Locate the cell with the specified text and output its (X, Y) center coordinate. 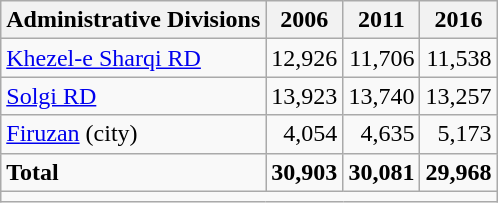
13,257 (458, 96)
5,173 (458, 134)
30,081 (382, 172)
Solgi RD (134, 96)
29,968 (458, 172)
4,635 (382, 134)
11,538 (458, 58)
11,706 (382, 58)
4,054 (304, 134)
13,923 (304, 96)
Firuzan (city) (134, 134)
2011 (382, 20)
2006 (304, 20)
Administrative Divisions (134, 20)
Khezel-e Sharqi RD (134, 58)
2016 (458, 20)
30,903 (304, 172)
13,740 (382, 96)
Total (134, 172)
12,926 (304, 58)
